Return (X, Y) of the center of cell containing provided text 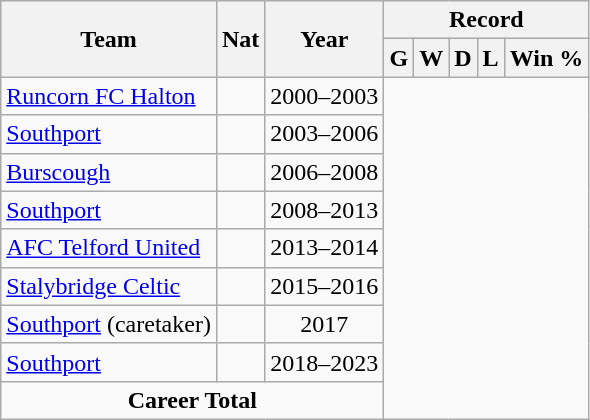
2017 (324, 324)
2006–2008 (324, 172)
Runcorn FC Halton (109, 96)
G (399, 58)
L (490, 58)
2018–2023 (324, 362)
2015–2016 (324, 286)
AFC Telford United (109, 248)
2008–2013 (324, 210)
Career Total (192, 400)
Team (109, 39)
Record (486, 20)
D (463, 58)
2013–2014 (324, 248)
W (432, 58)
Burscough (109, 172)
Stalybridge Celtic (109, 286)
Win % (546, 58)
Year (324, 39)
2003–2006 (324, 134)
Nat (240, 39)
2000–2003 (324, 96)
Southport (caretaker) (109, 324)
